Pinpoint the cell where the given text exists, returning its [x, y] midpoint coordinate. 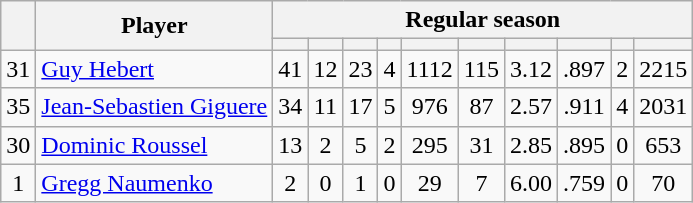
1112 [430, 69]
.759 [584, 183]
976 [430, 107]
2215 [664, 69]
87 [481, 107]
295 [430, 145]
2031 [664, 107]
30 [18, 145]
2.85 [530, 145]
29 [430, 183]
3.12 [530, 69]
.895 [584, 145]
Dominic Roussel [154, 145]
Player [154, 26]
12 [326, 69]
17 [360, 107]
Guy Hebert [154, 69]
.911 [584, 107]
Jean-Sebastien Giguere [154, 107]
6.00 [530, 183]
13 [290, 145]
Regular season [483, 20]
7 [481, 183]
653 [664, 145]
Gregg Naumenko [154, 183]
23 [360, 69]
41 [290, 69]
34 [290, 107]
.897 [584, 69]
115 [481, 69]
70 [664, 183]
11 [326, 107]
2.57 [530, 107]
35 [18, 107]
